Output the (X, Y) coordinate of the center of the cell containing the given text.  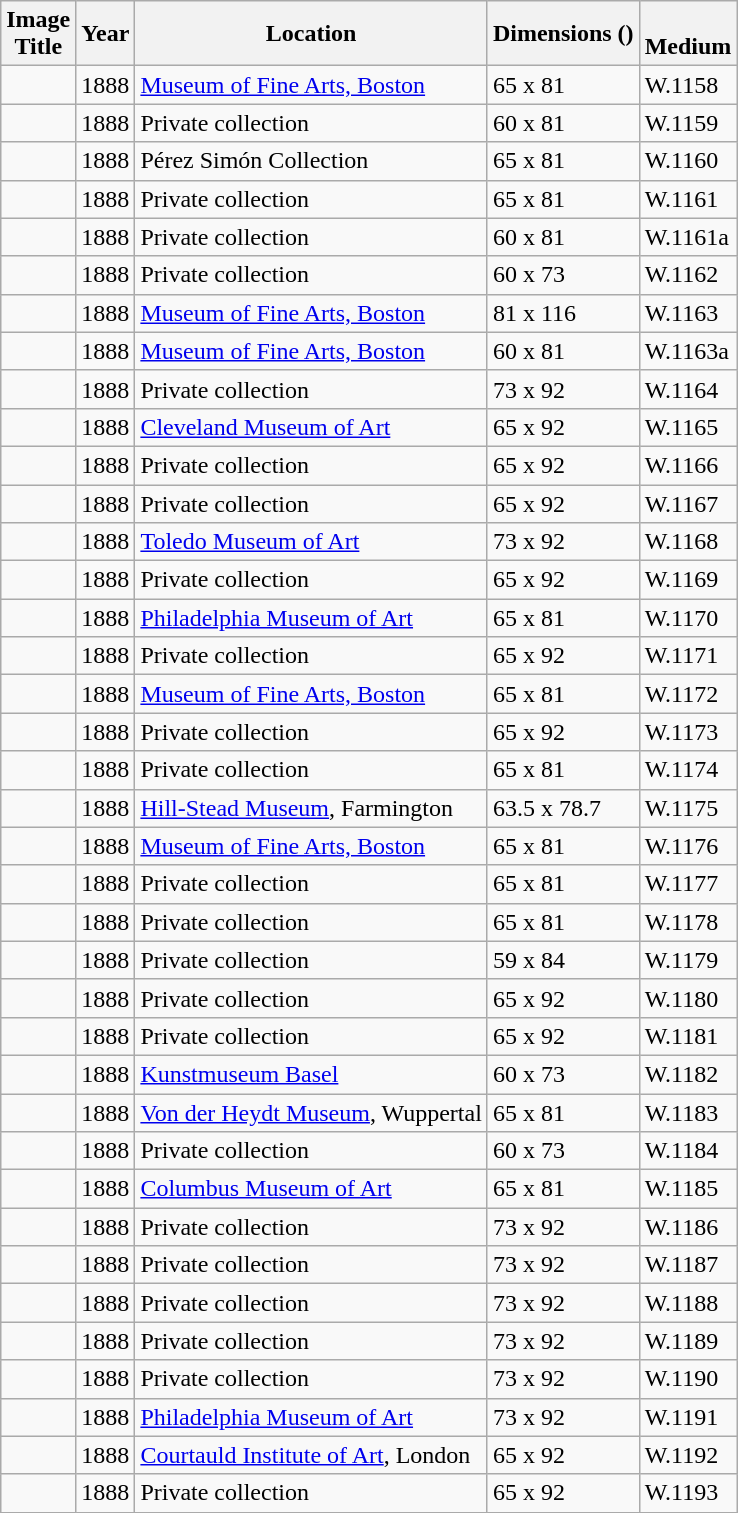
W.1158 (688, 85)
W.1163 (688, 313)
81 x 116 (563, 313)
W.1192 (688, 1455)
W.1171 (688, 656)
W.1184 (688, 1151)
63.5 x 78.7 (563, 808)
W.1178 (688, 922)
W.1185 (688, 1189)
W.1191 (688, 1417)
W.1168 (688, 542)
W.1182 (688, 1074)
ImageTitle (38, 34)
W.1183 (688, 1113)
W.1175 (688, 808)
W.1188 (688, 1303)
Von der Heydt Museum, Wuppertal (311, 1113)
W.1170 (688, 618)
W.1160 (688, 161)
W.1186 (688, 1227)
W.1166 (688, 465)
W.1190 (688, 1379)
W.1177 (688, 884)
W.1162 (688, 275)
Toledo Museum of Art (311, 542)
W.1164 (688, 389)
W.1181 (688, 1036)
Pérez Simón Collection (311, 161)
Columbus Museum of Art (311, 1189)
W.1187 (688, 1265)
W.1189 (688, 1341)
Hill-Stead Museum, Farmington (311, 808)
W.1159 (688, 123)
W.1174 (688, 770)
Dimensions () (563, 34)
Courtauld Institute of Art, London (311, 1455)
W.1176 (688, 846)
W.1169 (688, 580)
Year (106, 34)
Kunstmuseum Basel (311, 1074)
W.1180 (688, 998)
Cleveland Museum of Art (311, 427)
W.1161 (688, 199)
Medium (688, 34)
W.1165 (688, 427)
Location (311, 34)
W.1167 (688, 503)
W.1173 (688, 732)
W.1163a (688, 351)
W.1172 (688, 694)
W.1193 (688, 1493)
59 x 84 (563, 960)
W.1179 (688, 960)
W.1161a (688, 237)
